Extract the [x, y] coordinate from the center of the cell holding the provided text.  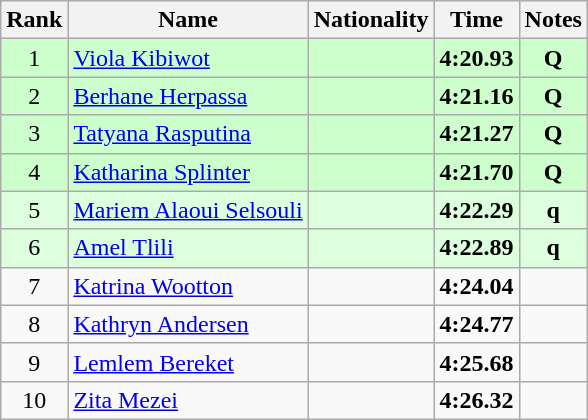
Notes [553, 20]
4:22.29 [476, 210]
Name [188, 20]
10 [34, 400]
Lemlem Bereket [188, 362]
Katrina Wootton [188, 286]
Zita Mezei [188, 400]
4 [34, 172]
2 [34, 96]
Nationality [371, 20]
5 [34, 210]
1 [34, 58]
Time [476, 20]
4:26.32 [476, 400]
Amel Tlili [188, 248]
4:24.04 [476, 286]
4:22.89 [476, 248]
4:21.16 [476, 96]
4:25.68 [476, 362]
Tatyana Rasputina [188, 134]
Katharina Splinter [188, 172]
4:21.27 [476, 134]
6 [34, 248]
Kathryn Andersen [188, 324]
3 [34, 134]
Berhane Herpassa [188, 96]
7 [34, 286]
4:20.93 [476, 58]
4:21.70 [476, 172]
Rank [34, 20]
8 [34, 324]
Viola Kibiwot [188, 58]
9 [34, 362]
4:24.77 [476, 324]
Mariem Alaoui Selsouli [188, 210]
